For the text-containing cell, return its midpoint in [X, Y] coordinate format. 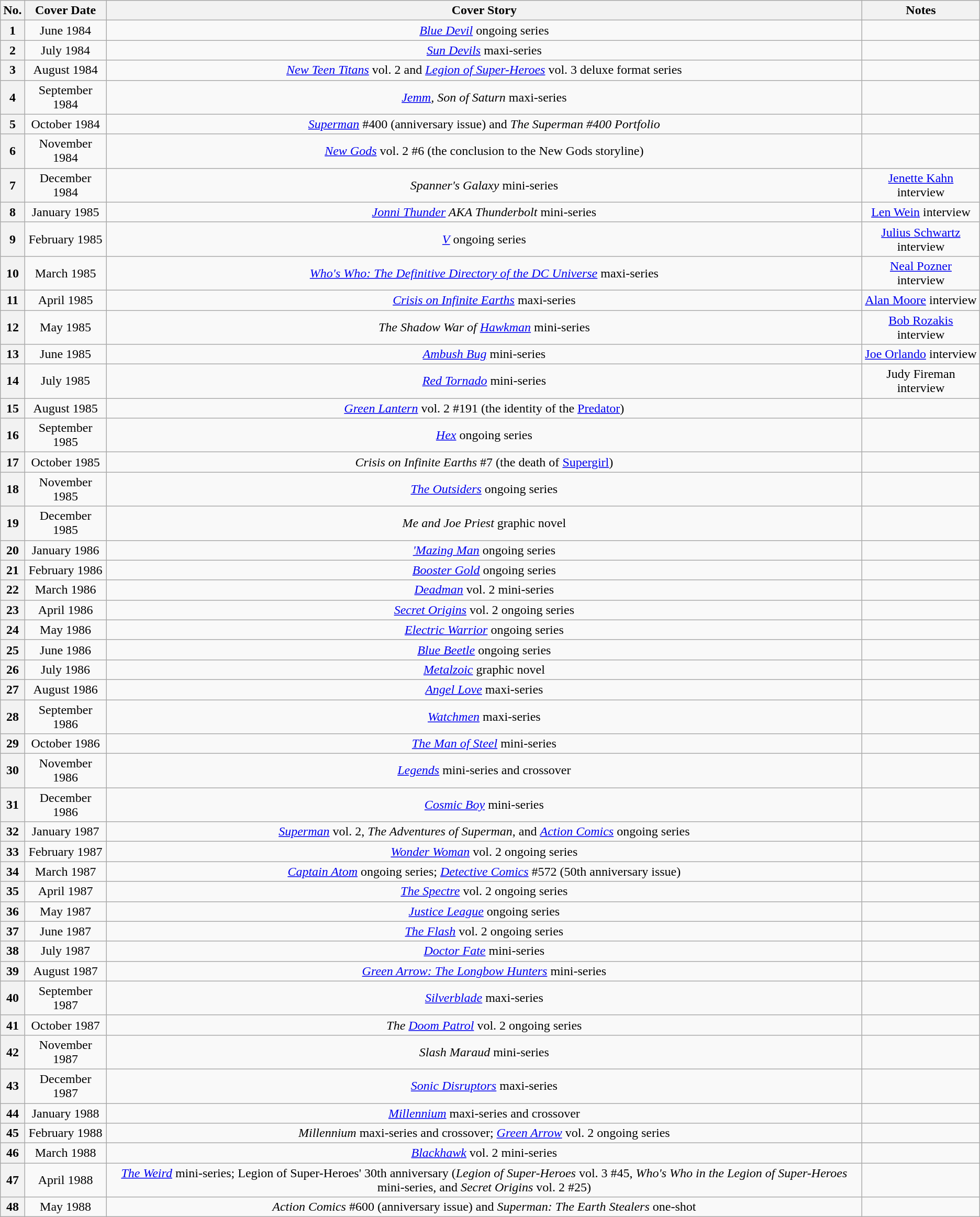
November 1984 [65, 151]
July 1987 [65, 951]
Electric Warrior ongoing series [484, 630]
February 1988 [65, 1133]
Angel Love maxi-series [484, 689]
10 [13, 273]
21 [13, 570]
May 1985 [65, 327]
The Shadow War of Hawkman mini-series [484, 327]
September 1985 [65, 436]
Millennium maxi-series and crossover; Green Arrow vol. 2 ongoing series [484, 1133]
Ambush Bug mini-series [484, 354]
17 [13, 462]
Sun Devils maxi-series [484, 50]
March 1987 [65, 872]
Wonder Woman vol. 2 ongoing series [484, 852]
The Man of Steel mini-series [484, 744]
February 1985 [65, 239]
31 [13, 805]
Superman #400 (anniversary issue) and The Superman #400 Portfolio [484, 124]
13 [13, 354]
46 [13, 1153]
33 [13, 852]
The Doom Patrol vol. 2 ongoing series [484, 1025]
8 [13, 212]
Jemm, Son of Saturn maxi-series [484, 97]
April 1987 [65, 891]
October 1984 [65, 124]
37 [13, 931]
August 1985 [65, 408]
July 1985 [65, 381]
5 [13, 124]
Justice League ongoing series [484, 911]
Bob Rozakis interview [921, 327]
September 1987 [65, 998]
6 [13, 151]
Doctor Fate mini-series [484, 951]
March 1985 [65, 273]
Crisis on Infinite Earths #7 (the death of Supergirl) [484, 462]
43 [13, 1086]
Booster Gold ongoing series [484, 570]
34 [13, 872]
The Flash vol. 2 ongoing series [484, 931]
The Spectre vol. 2 ongoing series [484, 891]
'Mazing Man ongoing series [484, 550]
March 1988 [65, 1153]
11 [13, 300]
September 1986 [65, 716]
Notes [921, 10]
39 [13, 971]
June 1984 [65, 30]
Slash Maraud mini-series [484, 1052]
September 1984 [65, 97]
November 1985 [65, 489]
18 [13, 489]
3 [13, 70]
1 [13, 30]
January 1985 [65, 212]
Jonni Thunder AKA Thunderbolt mini-series [484, 212]
November 1987 [65, 1052]
July 1984 [65, 50]
January 1986 [65, 550]
New Teen Titans vol. 2 and Legion of Super-Heroes vol. 3 deluxe format series [484, 70]
Jenette Kahn interview [921, 185]
16 [13, 436]
29 [13, 744]
June 1987 [65, 931]
May 1987 [65, 911]
Joe Orlando interview [921, 354]
Blue Beetle ongoing series [484, 650]
April 1986 [65, 610]
38 [13, 951]
44 [13, 1113]
V ongoing series [484, 239]
15 [13, 408]
December 1984 [65, 185]
Who's Who: The Definitive Directory of the DC Universe maxi-series [484, 273]
June 1985 [65, 354]
Cosmic Boy mini-series [484, 805]
October 1985 [65, 462]
Watchmen maxi-series [484, 716]
Action Comics #600 (anniversary issue) and Superman: The Earth Stealers one-shot [484, 1207]
Green Lantern vol. 2 #191 (the identity of the Predator) [484, 408]
19 [13, 523]
25 [13, 650]
36 [13, 911]
January 1988 [65, 1113]
Neal Pozner interview [921, 273]
February 1986 [65, 570]
March 1986 [65, 590]
No. [13, 10]
April 1985 [65, 300]
26 [13, 669]
Captain Atom ongoing series; Detective Comics #572 (50th anniversary issue) [484, 872]
Cover Date [65, 10]
14 [13, 381]
Judy Fireman interview [921, 381]
Hex ongoing series [484, 436]
November 1986 [65, 771]
Millennium maxi-series and crossover [484, 1113]
Legends mini-series and crossover [484, 771]
Deadman vol. 2 mini-series [484, 590]
Blue Devil ongoing series [484, 30]
Cover Story [484, 10]
May 1986 [65, 630]
Julius Schwartz interview [921, 239]
December 1986 [65, 805]
February 1987 [65, 852]
Secret Origins vol. 2 ongoing series [484, 610]
August 1986 [65, 689]
47 [13, 1180]
28 [13, 716]
Metalzoic graphic novel [484, 669]
October 1986 [65, 744]
August 1984 [65, 70]
May 1988 [65, 1207]
August 1987 [65, 971]
The Outsiders ongoing series [484, 489]
January 1987 [65, 832]
4 [13, 97]
22 [13, 590]
April 1988 [65, 1180]
2 [13, 50]
23 [13, 610]
9 [13, 239]
December 1987 [65, 1086]
45 [13, 1133]
40 [13, 998]
20 [13, 550]
48 [13, 1207]
7 [13, 185]
24 [13, 630]
32 [13, 832]
Silverblade maxi-series [484, 998]
Len Wein interview [921, 212]
December 1985 [65, 523]
41 [13, 1025]
42 [13, 1052]
Sonic Disruptors maxi-series [484, 1086]
12 [13, 327]
35 [13, 891]
New Gods vol. 2 #6 (the conclusion to the New Gods storyline) [484, 151]
Superman vol. 2, The Adventures of Superman, and Action Comics ongoing series [484, 832]
Red Tornado mini-series [484, 381]
30 [13, 771]
Green Arrow: The Longbow Hunters mini-series [484, 971]
October 1987 [65, 1025]
Me and Joe Priest graphic novel [484, 523]
July 1986 [65, 669]
27 [13, 689]
Blackhawk vol. 2 mini-series [484, 1153]
Alan Moore interview [921, 300]
Spanner's Galaxy mini-series [484, 185]
June 1986 [65, 650]
Crisis on Infinite Earths maxi-series [484, 300]
